Find where the given text appears and provide that cell's center as [x, y] coordinate. 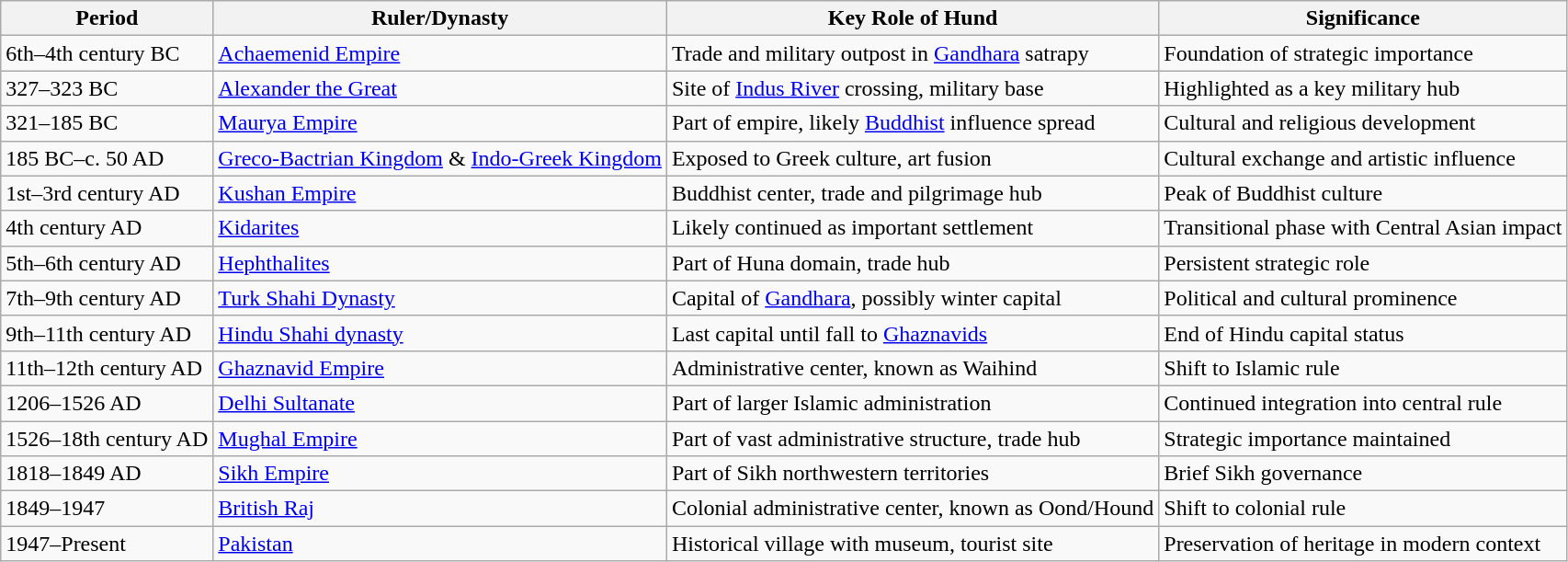
Foundation of strategic importance [1363, 53]
Maurya Empire [440, 123]
Historical village with museum, tourist site [912, 544]
Alexander the Great [440, 88]
Greco-Bactrian Kingdom & Indo-Greek Kingdom [440, 158]
Hindu Shahi dynasty [440, 333]
Cultural and religious development [1363, 123]
Continued integration into central rule [1363, 403]
Preservation of heritage in modern context [1363, 544]
Last capital until fall to Ghaznavids [912, 333]
Period [107, 18]
Political and cultural prominence [1363, 298]
Colonial administrative center, known as Oond/Hound [912, 509]
Hephthalites [440, 263]
327–323 BC [107, 88]
End of Hindu capital status [1363, 333]
6th–4th century BC [107, 53]
4th century AD [107, 228]
Ruler/Dynasty [440, 18]
Site of Indus River crossing, military base [912, 88]
Ghaznavid Empire [440, 368]
1849–1947 [107, 509]
185 BC–c. 50 AD [107, 158]
1818–1849 AD [107, 474]
Capital of Gandhara, possibly winter capital [912, 298]
Administrative center, known as Waihind [912, 368]
1526–18th century AD [107, 439]
Part of larger Islamic administration [912, 403]
Transitional phase with Central Asian impact [1363, 228]
Pakistan [440, 544]
Trade and military outpost in Gandhara satrapy [912, 53]
Peak of Buddhist culture [1363, 193]
Kushan Empire [440, 193]
1st–3rd century AD [107, 193]
Part of vast administrative structure, trade hub [912, 439]
Mughal Empire [440, 439]
Strategic importance maintained [1363, 439]
Part of Sikh northwestern territories [912, 474]
11th–12th century AD [107, 368]
Kidarites [440, 228]
Part of empire, likely Buddhist influence spread [912, 123]
Highlighted as a key military hub [1363, 88]
Delhi Sultanate [440, 403]
7th–9th century AD [107, 298]
Buddhist center, trade and pilgrimage hub [912, 193]
Shift to colonial rule [1363, 509]
British Raj [440, 509]
1947–Present [107, 544]
5th–6th century AD [107, 263]
1206–1526 AD [107, 403]
Sikh Empire [440, 474]
Brief Sikh governance [1363, 474]
Part of Huna domain, trade hub [912, 263]
Likely continued as important settlement [912, 228]
Key Role of Hund [912, 18]
Turk Shahi Dynasty [440, 298]
Persistent strategic role [1363, 263]
321–185 BC [107, 123]
Exposed to Greek culture, art fusion [912, 158]
9th–11th century AD [107, 333]
Achaemenid Empire [440, 53]
Shift to Islamic rule [1363, 368]
Significance [1363, 18]
Cultural exchange and artistic influence [1363, 158]
